Output the (x, y) coordinate of the center of the cell containing the given text.  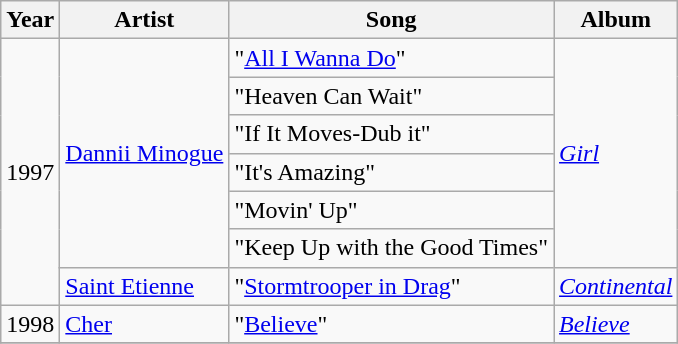
"Movin' Up" (392, 210)
"Heaven Can Wait" (392, 96)
1997 (30, 172)
Dannii Minogue (144, 153)
1998 (30, 324)
Continental (616, 286)
"If It Moves-Dub it" (392, 134)
"Believe" (392, 324)
Believe (616, 324)
Saint Etienne (144, 286)
"It's Amazing" (392, 172)
Cher (144, 324)
"Keep Up with the Good Times" (392, 248)
Year (30, 20)
"Stormtrooper in Drag" (392, 286)
"All I Wanna Do" (392, 58)
Girl (616, 153)
Album (616, 20)
Artist (144, 20)
Song (392, 20)
